From the cell containing the given text, extract its center point as [X, Y] coordinate. 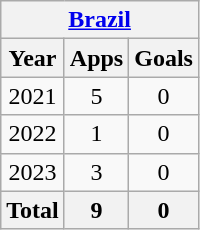
Year [33, 58]
1 [96, 134]
2022 [33, 134]
Apps [96, 58]
3 [96, 172]
Total [33, 210]
Goals [164, 58]
2021 [33, 96]
Brazil [100, 20]
9 [96, 210]
5 [96, 96]
2023 [33, 172]
